Return [X, Y] of the center of cell containing provided text 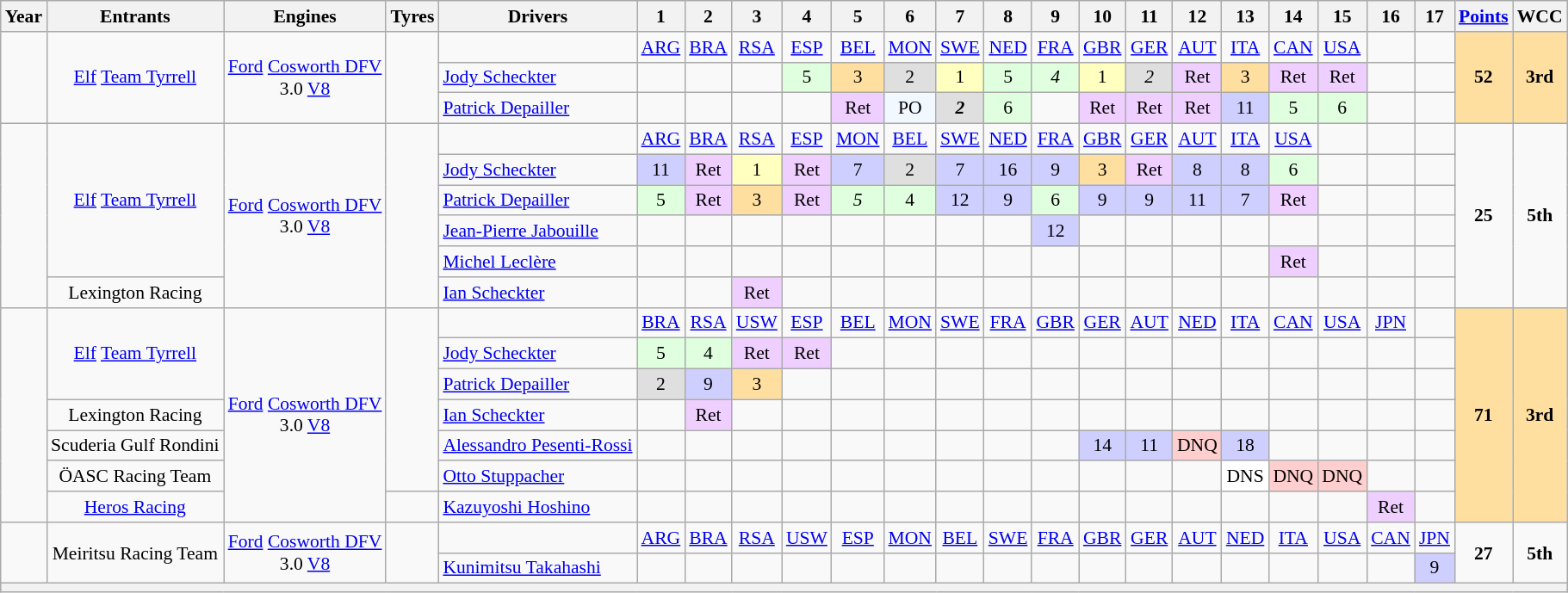
Year [24, 16]
Scuderia Gulf Rondini [135, 446]
52 [1484, 77]
Otto Stuppacher [537, 477]
Heros Racing [135, 507]
Kazuyoshi Hoshino [537, 507]
Kunimitsu Takahashi [537, 568]
Engines [305, 16]
Entrants [135, 16]
10 [1102, 16]
27 [1484, 553]
Michel Leclère [537, 262]
WCC [1540, 16]
15 [1342, 16]
Meiritsu Racing Team [135, 553]
18 [1245, 446]
17 [1435, 16]
13 [1245, 16]
Alessandro Pesenti-Rossi [537, 446]
PO [909, 108]
Points [1484, 16]
DNS [1245, 477]
Drivers [537, 16]
Jean-Pierre Jabouille [537, 232]
Tyres [412, 16]
ÖASC Racing Team [135, 477]
25 [1484, 216]
71 [1484, 415]
